Return the (x, y) coordinate for the center point of the cell that contains the specified text.  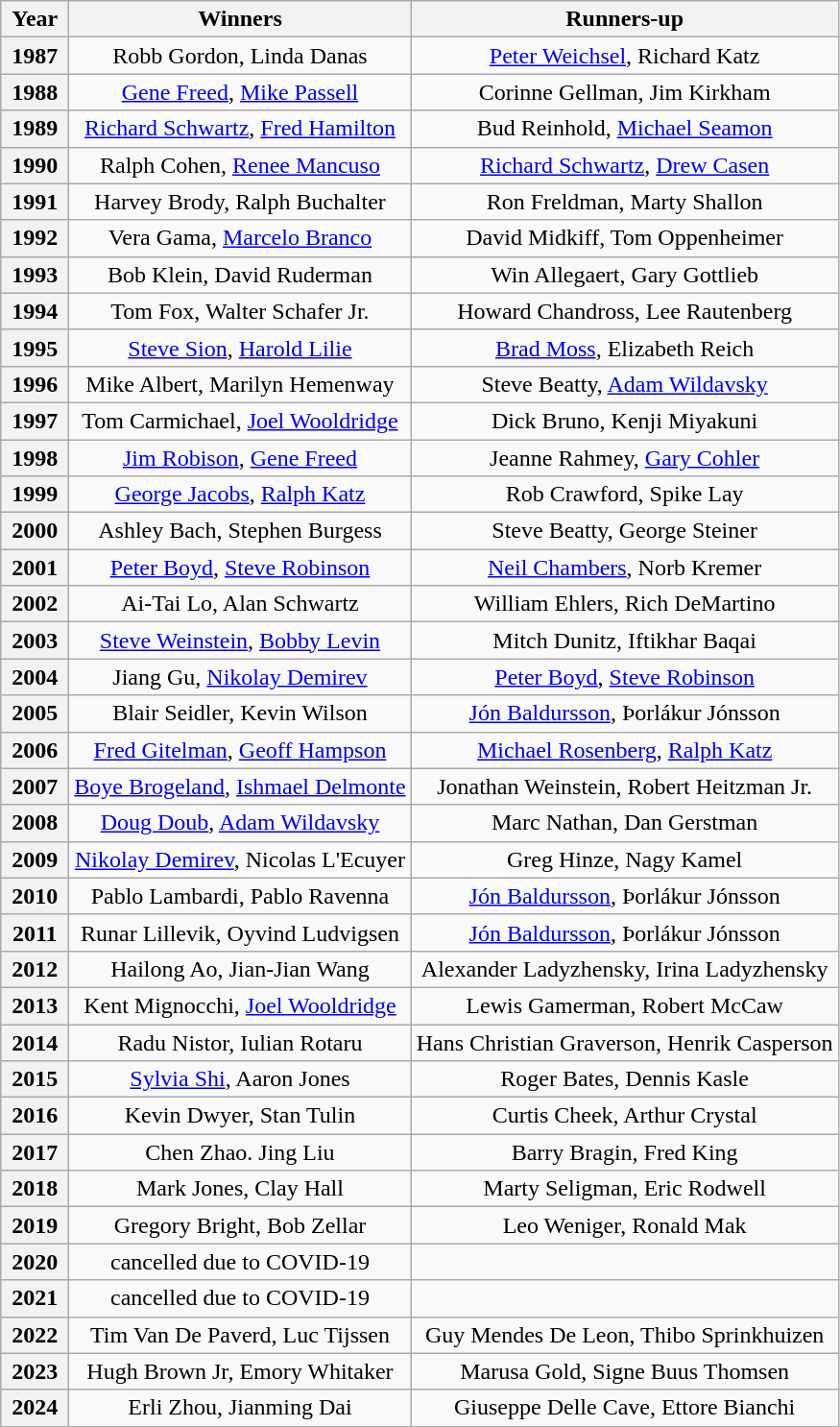
David Midkiff, Tom Oppenheimer (624, 238)
Runners-up (624, 19)
2006 (35, 750)
1998 (35, 458)
Richard Schwartz, Fred Hamilton (240, 129)
Ashley Bach, Stephen Burgess (240, 531)
Chen Zhao. Jing Liu (240, 1152)
Bud Reinhold, Michael Seamon (624, 129)
William Ehlers, Rich DeMartino (624, 604)
Mitch Dunitz, Iftikhar Baqai (624, 641)
Doug Doub, Adam Wildavsky (240, 823)
Howard Chandross, Lee Rautenberg (624, 311)
Lewis Gamerman, Robert McCaw (624, 1005)
Rob Crawford, Spike Lay (624, 495)
Steve Weinstein, Bobby Levin (240, 641)
2005 (35, 713)
Marc Nathan, Dan Gerstman (624, 823)
Mike Albert, Marilyn Hemenway (240, 384)
Hugh Brown Jr, Emory Whitaker (240, 1371)
1988 (35, 92)
Marty Seligman, Eric Rodwell (624, 1189)
2016 (35, 1116)
1987 (35, 56)
2000 (35, 531)
Year (35, 19)
Tom Carmichael, Joel Wooldridge (240, 421)
Peter Weichsel, Richard Katz (624, 56)
1991 (35, 202)
Radu Nistor, Iulian Rotaru (240, 1042)
Jiang Gu, Nikolay Demirev (240, 677)
George Jacobs, Ralph Katz (240, 495)
Steve Beatty, George Steiner (624, 531)
Tim Van De Paverd, Luc Tijssen (240, 1335)
Fred Gitelman, Geoff Hampson (240, 750)
Vera Gama, Marcelo Branco (240, 238)
2003 (35, 641)
2010 (35, 896)
Hailong Ao, Jian-Jian Wang (240, 969)
2023 (35, 1371)
Steve Sion, Harold Lilie (240, 348)
Roger Bates, Dennis Kasle (624, 1079)
Curtis Cheek, Arthur Crystal (624, 1116)
Jonathan Weinstein, Robert Heitzman Jr. (624, 786)
2024 (35, 1408)
Tom Fox, Walter Schafer Jr. (240, 311)
2018 (35, 1189)
Robb Gordon, Linda Danas (240, 56)
1994 (35, 311)
Harvey Brody, Ralph Buchalter (240, 202)
Leo Weniger, Ronald Mak (624, 1225)
Steve Beatty, Adam Wildavsky (624, 384)
Hans Christian Graverson, Henrik Casperson (624, 1042)
Pablo Lambardi, Pablo Ravenna (240, 896)
Richard Schwartz, Drew Casen (624, 165)
Barry Bragin, Fred King (624, 1152)
Neil Chambers, Norb Kremer (624, 568)
1995 (35, 348)
Marusa Gold, Signe Buus Thomsen (624, 1371)
Bob Klein, David Ruderman (240, 275)
Runar Lillevik, Oyvind Ludvigsen (240, 932)
1997 (35, 421)
Kent Mignocchi, Joel Wooldridge (240, 1005)
Gene Freed, Mike Passell (240, 92)
Blair Seidler, Kevin Wilson (240, 713)
Gregory Bright, Bob Zellar (240, 1225)
Guy Mendes De Leon, Thibo Sprinkhuizen (624, 1335)
Boye Brogeland, Ishmael Delmonte (240, 786)
Erli Zhou, Jianming Dai (240, 1408)
2002 (35, 604)
Brad Moss, Elizabeth Reich (624, 348)
Alexander Ladyzhensky, Irina Ladyzhensky (624, 969)
Mark Jones, Clay Hall (240, 1189)
Corinne Gellman, Jim Kirkham (624, 92)
2021 (35, 1298)
2014 (35, 1042)
1990 (35, 165)
2013 (35, 1005)
2011 (35, 932)
2001 (35, 568)
1999 (35, 495)
Ron Freldman, Marty Shallon (624, 202)
2004 (35, 677)
1993 (35, 275)
2019 (35, 1225)
2017 (35, 1152)
2020 (35, 1262)
1992 (35, 238)
Win Allegaert, Gary Gottlieb (624, 275)
2008 (35, 823)
Ai-Tai Lo, Alan Schwartz (240, 604)
Jim Robison, Gene Freed (240, 458)
2022 (35, 1335)
Sylvia Shi, Aaron Jones (240, 1079)
2012 (35, 969)
1989 (35, 129)
Dick Bruno, Kenji Miyakuni (624, 421)
Jeanne Rahmey, Gary Cohler (624, 458)
Ralph Cohen, Renee Mancuso (240, 165)
2015 (35, 1079)
Michael Rosenberg, Ralph Katz (624, 750)
Greg Hinze, Nagy Kamel (624, 859)
2007 (35, 786)
Nikolay Demirev, Nicolas L'Ecuyer (240, 859)
2009 (35, 859)
Kevin Dwyer, Stan Tulin (240, 1116)
Giuseppe Delle Cave, Ettore Bianchi (624, 1408)
1996 (35, 384)
Winners (240, 19)
